Find where the given text appears and provide that cell's center as [X, Y] coordinate. 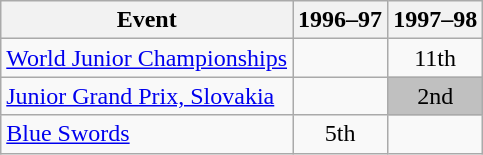
World Junior Championships [147, 58]
Event [147, 20]
Junior Grand Prix, Slovakia [147, 96]
5th [340, 134]
1997–98 [436, 20]
Blue Swords [147, 134]
2nd [436, 96]
1996–97 [340, 20]
11th [436, 58]
